Locate the cell with the specified text and output its [X, Y] center coordinate. 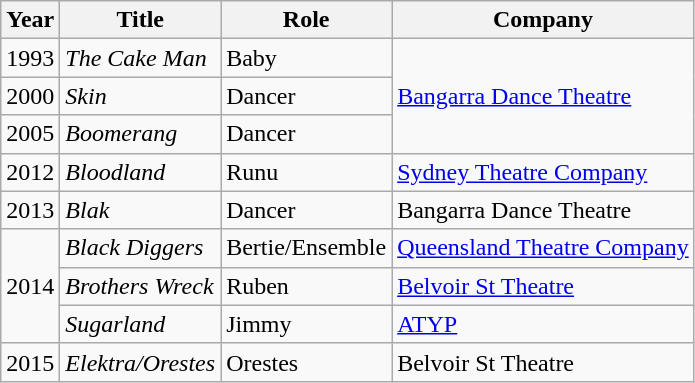
Ruben [306, 286]
1993 [30, 58]
Year [30, 20]
Queensland Theatre Company [544, 248]
Black Diggers [140, 248]
2013 [30, 210]
2014 [30, 286]
2012 [30, 172]
Baby [306, 58]
2015 [30, 362]
Blak [140, 210]
2005 [30, 134]
2000 [30, 96]
Bloodland [140, 172]
Elektra/Orestes [140, 362]
Sugarland [140, 324]
The Cake Man [140, 58]
Sydney Theatre Company [544, 172]
Title [140, 20]
Company [544, 20]
Skin [140, 96]
Bertie/Ensemble [306, 248]
Orestes [306, 362]
Role [306, 20]
Runu [306, 172]
Jimmy [306, 324]
ATYP [544, 324]
Boomerang [140, 134]
Brothers Wreck [140, 286]
